Locate the cell with the specified text and output its [X, Y] center coordinate. 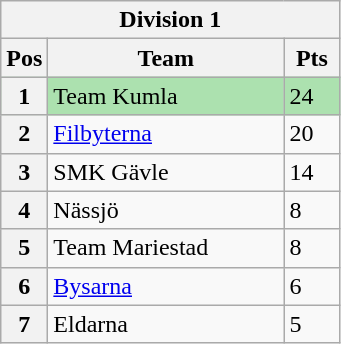
SMK Gävle [166, 172]
Filbyterna [166, 134]
Bysarna [166, 286]
Team Mariestad [166, 248]
14 [312, 172]
Pos [24, 58]
Team Kumla [166, 96]
Eldarna [166, 324]
Team [166, 58]
Division 1 [170, 20]
Nässjö [166, 210]
2 [24, 134]
1 [24, 96]
3 [24, 172]
Pts [312, 58]
4 [24, 210]
7 [24, 324]
24 [312, 96]
20 [312, 134]
